Output the [x, y] coordinate of the center of the cell containing the given text.  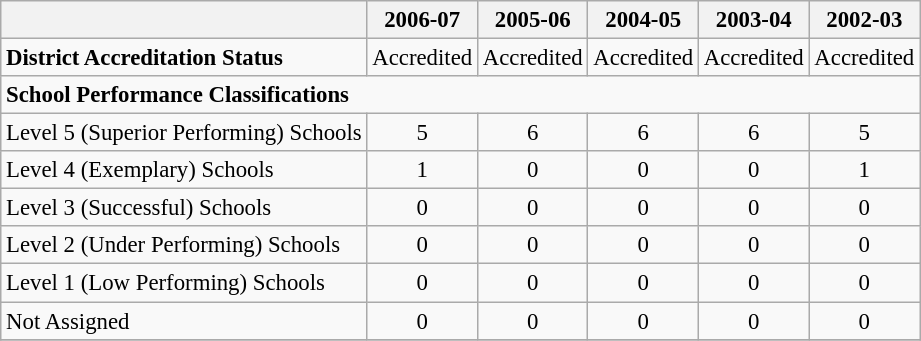
2005-06 [532, 20]
District Accreditation Status [184, 58]
2003-04 [754, 20]
2002-03 [864, 20]
School Performance Classifications [460, 95]
Not Assigned [184, 321]
2006-07 [422, 20]
2004-05 [644, 20]
Level 3 (Successful) Schools [184, 208]
Level 4 (Exemplary) Schools [184, 170]
Level 2 (Under Performing) Schools [184, 245]
Level 5 (Superior Performing) Schools [184, 133]
Level 1 (Low Performing) Schools [184, 283]
